For the text-containing cell, return its midpoint in (X, Y) coordinate format. 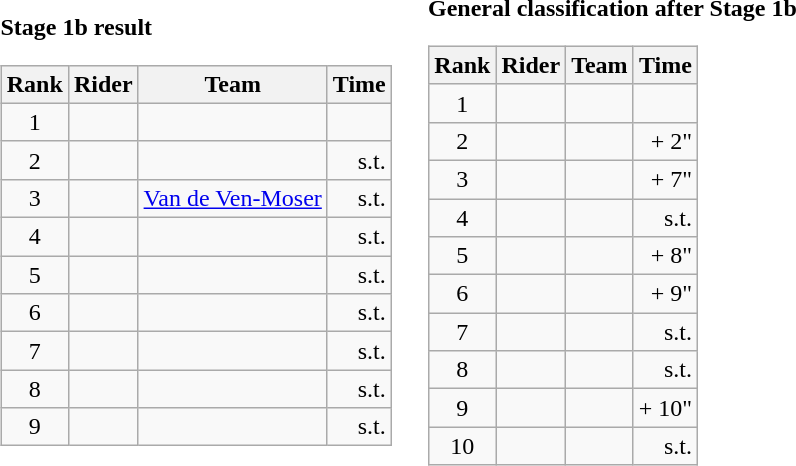
Van de Ven-Moser (232, 198)
+ 8" (665, 256)
10 (462, 446)
+ 2" (665, 141)
+ 10" (665, 408)
+ 9" (665, 294)
+ 7" (665, 179)
